Search for the cell housing the specified text and yield its [X, Y] center coordinate. 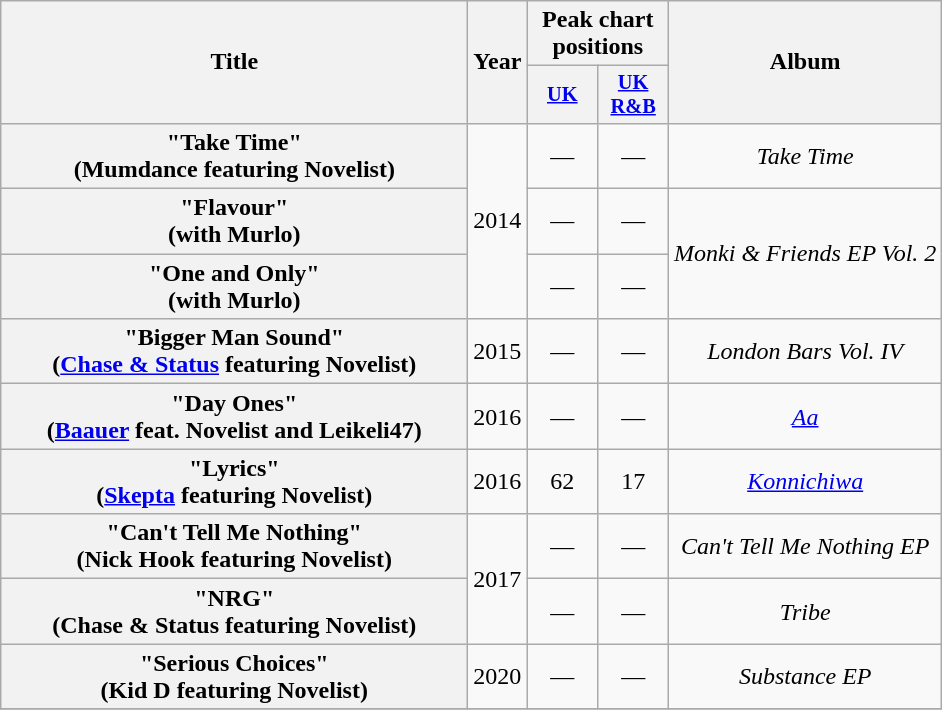
62 [562, 482]
Aa [806, 416]
"Lyrics"(Skepta featuring Novelist) [234, 482]
Konnichiwa [806, 482]
2015 [498, 352]
Take Time [806, 156]
Monki & Friends EP Vol. 2 [806, 254]
UK [562, 95]
Peak chart positions [598, 34]
"Day Ones"(Baauer feat. Novelist and Leikeli47) [234, 416]
"Serious Choices"(Kid D featuring Novelist) [234, 676]
Can't Tell Me Nothing EP [806, 546]
Title [234, 62]
Tribe [806, 612]
2014 [498, 220]
"Bigger Man Sound"(Chase & Status featuring Novelist) [234, 352]
UKR&B [634, 95]
2020 [498, 676]
"Flavour"(with Murlo) [234, 222]
"NRG"(Chase & Status featuring Novelist) [234, 612]
"One and Only"(with Murlo) [234, 286]
"Take Time"(Mumdance featuring Novelist) [234, 156]
Album [806, 62]
17 [634, 482]
London Bars Vol. IV [806, 352]
2017 [498, 579]
Substance EP [806, 676]
"Can't Tell Me Nothing"(Nick Hook featuring Novelist) [234, 546]
Year [498, 62]
